Extract the [x, y] coordinate from the center of the cell holding the provided text.  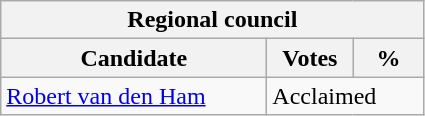
% [388, 58]
Acclaimed [346, 96]
Votes [310, 58]
Candidate [134, 58]
Regional council [212, 20]
Robert van den Ham [134, 96]
